Scan for the cell matching the given text and deliver its (X, Y) coordinate at center. 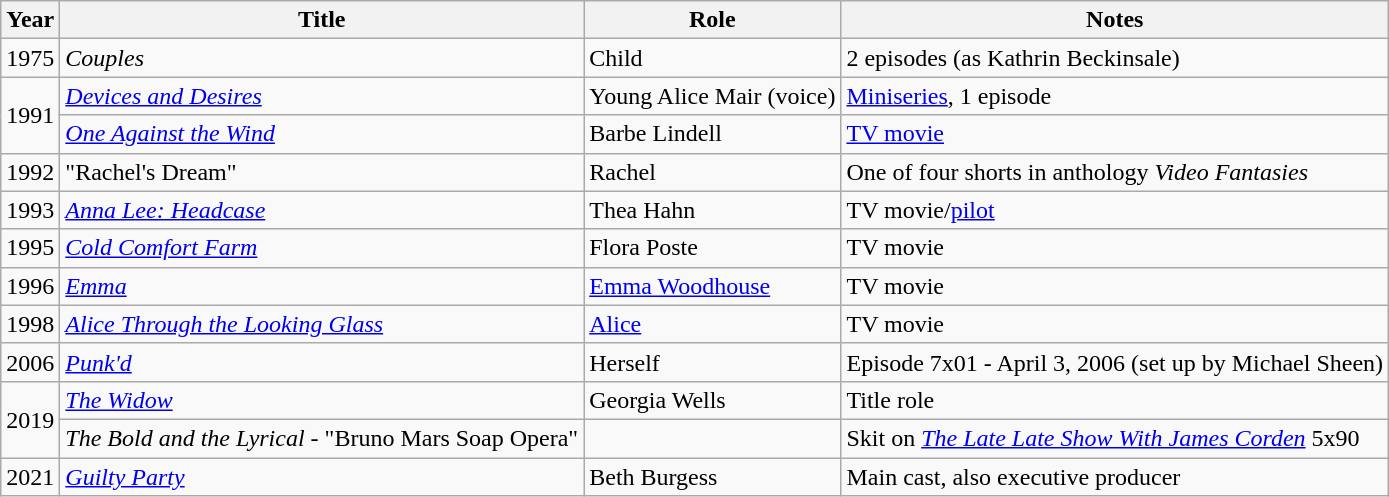
Alice Through the Looking Glass (322, 324)
The Bold and the Lyrical - "Bruno Mars Soap Opera" (322, 438)
Flora Poste (712, 248)
Title role (1115, 400)
Couples (322, 58)
One of four shorts in anthology Video Fantasies (1115, 172)
Georgia Wells (712, 400)
Punk'd (322, 362)
Alice (712, 324)
One Against the Wind (322, 134)
2021 (30, 477)
Child (712, 58)
Title (322, 20)
Skit on The Late Late Show With James Corden 5x90 (1115, 438)
1992 (30, 172)
Devices and Desires (322, 96)
Episode 7x01 - April 3, 2006 (set up by Michael Sheen) (1115, 362)
Main cast, also executive producer (1115, 477)
2 episodes (as Kathrin Beckinsale) (1115, 58)
Rachel (712, 172)
1991 (30, 115)
Cold Comfort Farm (322, 248)
1975 (30, 58)
1993 (30, 210)
Anna Lee: Headcase (322, 210)
Beth Burgess (712, 477)
1998 (30, 324)
Thea Hahn (712, 210)
2006 (30, 362)
Emma Woodhouse (712, 286)
1996 (30, 286)
2019 (30, 419)
The Widow (322, 400)
Miniseries, 1 episode (1115, 96)
Emma (322, 286)
Guilty Party (322, 477)
Barbe Lindell (712, 134)
Year (30, 20)
Young Alice Mair (voice) (712, 96)
Notes (1115, 20)
Herself (712, 362)
"Rachel's Dream" (322, 172)
Role (712, 20)
1995 (30, 248)
TV movie/pilot (1115, 210)
